Output the (x, y) coordinate of the center of the cell containing the given text.  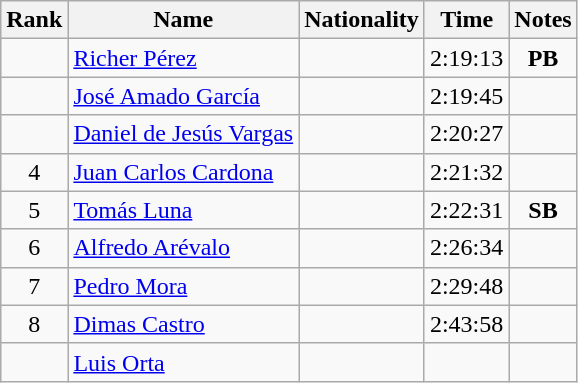
2:21:32 (466, 172)
8 (34, 324)
2:29:48 (466, 286)
Alfredo Arévalo (184, 248)
Richer Pérez (184, 58)
Time (466, 20)
4 (34, 172)
7 (34, 286)
Daniel de Jesús Vargas (184, 134)
5 (34, 210)
Notes (543, 20)
6 (34, 248)
2:20:27 (466, 134)
Juan Carlos Cardona (184, 172)
2:43:58 (466, 324)
PB (543, 58)
2:19:45 (466, 96)
Tomás Luna (184, 210)
Nationality (362, 20)
Rank (34, 20)
José Amado García (184, 96)
Name (184, 20)
2:19:13 (466, 58)
Dimas Castro (184, 324)
2:26:34 (466, 248)
Luis Orta (184, 362)
Pedro Mora (184, 286)
SB (543, 210)
2:22:31 (466, 210)
